Output the (x, y) coordinate of the center of the cell containing the given text.  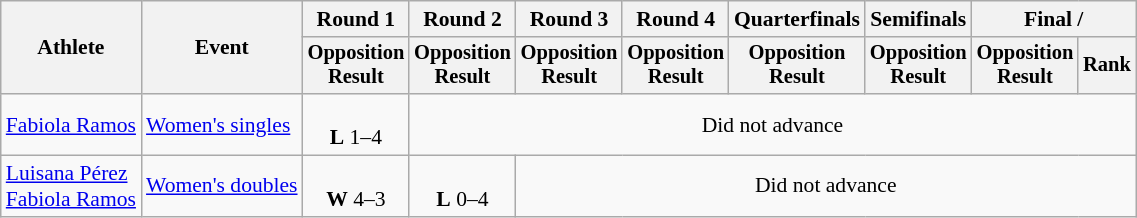
Round 2 (462, 19)
Luisana PérezFabiola Ramos (71, 186)
Women's doubles (222, 186)
Women's singles (222, 124)
Athlete (71, 48)
Quarterfinals (797, 19)
Round 4 (676, 19)
Round 3 (570, 19)
L 1–4 (356, 124)
Round 1 (356, 19)
L 0–4 (462, 186)
Rank (1107, 66)
W 4–3 (356, 186)
Event (222, 48)
Fabiola Ramos (71, 124)
Semifinals (918, 19)
Final / (1054, 19)
